Locate the cell with the specified text and output its [X, Y] center coordinate. 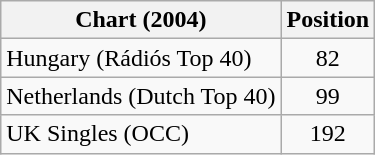
82 [328, 58]
UK Singles (OCC) [141, 134]
192 [328, 134]
99 [328, 96]
Netherlands (Dutch Top 40) [141, 96]
Position [328, 20]
Chart (2004) [141, 20]
Hungary (Rádiós Top 40) [141, 58]
